Search for the cell housing the specified text and yield its (x, y) center coordinate. 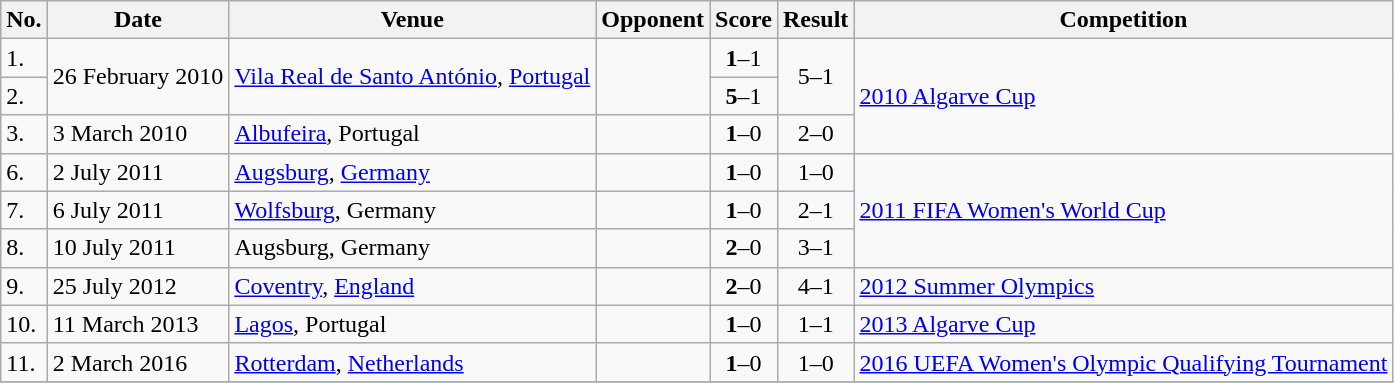
11. (24, 362)
Coventry, England (412, 286)
Opponent (653, 20)
2. (24, 96)
10 July 2011 (138, 248)
2013 Algarve Cup (1124, 324)
3 March 2010 (138, 134)
9. (24, 286)
2016 UEFA Women's Olympic Qualifying Tournament (1124, 362)
10. (24, 324)
Vila Real de Santo António, Portugal (412, 77)
3–1 (815, 248)
6. (24, 172)
2 March 2016 (138, 362)
Result (815, 20)
Score (744, 20)
4–1 (815, 286)
Albufeira, Portugal (412, 134)
Lagos, Portugal (412, 324)
Rotterdam, Netherlands (412, 362)
2012 Summer Olympics (1124, 286)
2–1 (815, 210)
Venue (412, 20)
Competition (1124, 20)
11 March 2013 (138, 324)
2 July 2011 (138, 172)
3. (24, 134)
2011 FIFA Women's World Cup (1124, 210)
25 July 2012 (138, 286)
2010 Algarve Cup (1124, 96)
26 February 2010 (138, 77)
1. (24, 58)
7. (24, 210)
Wolfsburg, Germany (412, 210)
No. (24, 20)
6 July 2011 (138, 210)
8. (24, 248)
Date (138, 20)
